Extract the [X, Y] coordinate from the center of the cell holding the provided text.  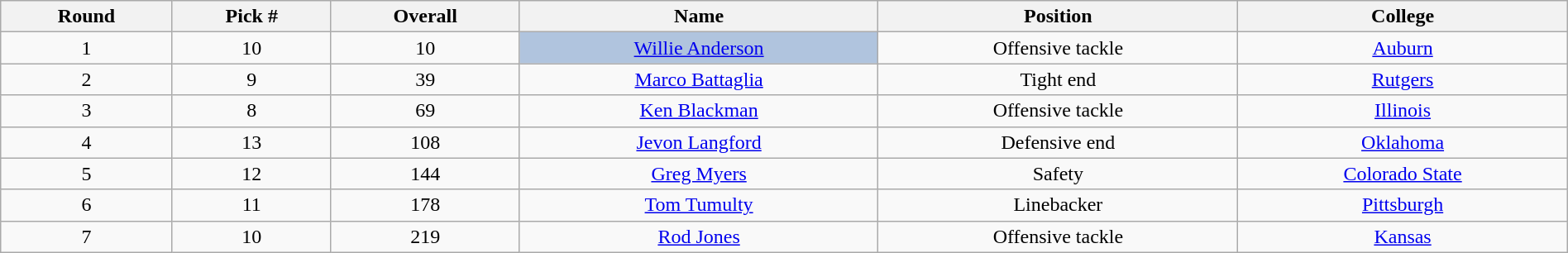
Round [87, 17]
Auburn [1403, 48]
Rod Jones [699, 236]
Pick # [251, 17]
Willie Anderson [699, 48]
11 [251, 205]
69 [425, 111]
2 [87, 79]
Overall [425, 17]
3 [87, 111]
Pittsburgh [1403, 205]
13 [251, 142]
12 [251, 174]
Greg Myers [699, 174]
39 [425, 79]
Ken Blackman [699, 111]
College [1403, 17]
108 [425, 142]
219 [425, 236]
1 [87, 48]
Kansas [1403, 236]
9 [251, 79]
Linebacker [1059, 205]
7 [87, 236]
Illinois [1403, 111]
5 [87, 174]
Marco Battaglia [699, 79]
144 [425, 174]
Name [699, 17]
8 [251, 111]
Oklahoma [1403, 142]
Position [1059, 17]
6 [87, 205]
Rutgers [1403, 79]
4 [87, 142]
Jevon Langford [699, 142]
Defensive end [1059, 142]
Colorado State [1403, 174]
Safety [1059, 174]
Tight end [1059, 79]
178 [425, 205]
Tom Tumulty [699, 205]
